From the cell containing the given text, extract its center point as [X, Y] coordinate. 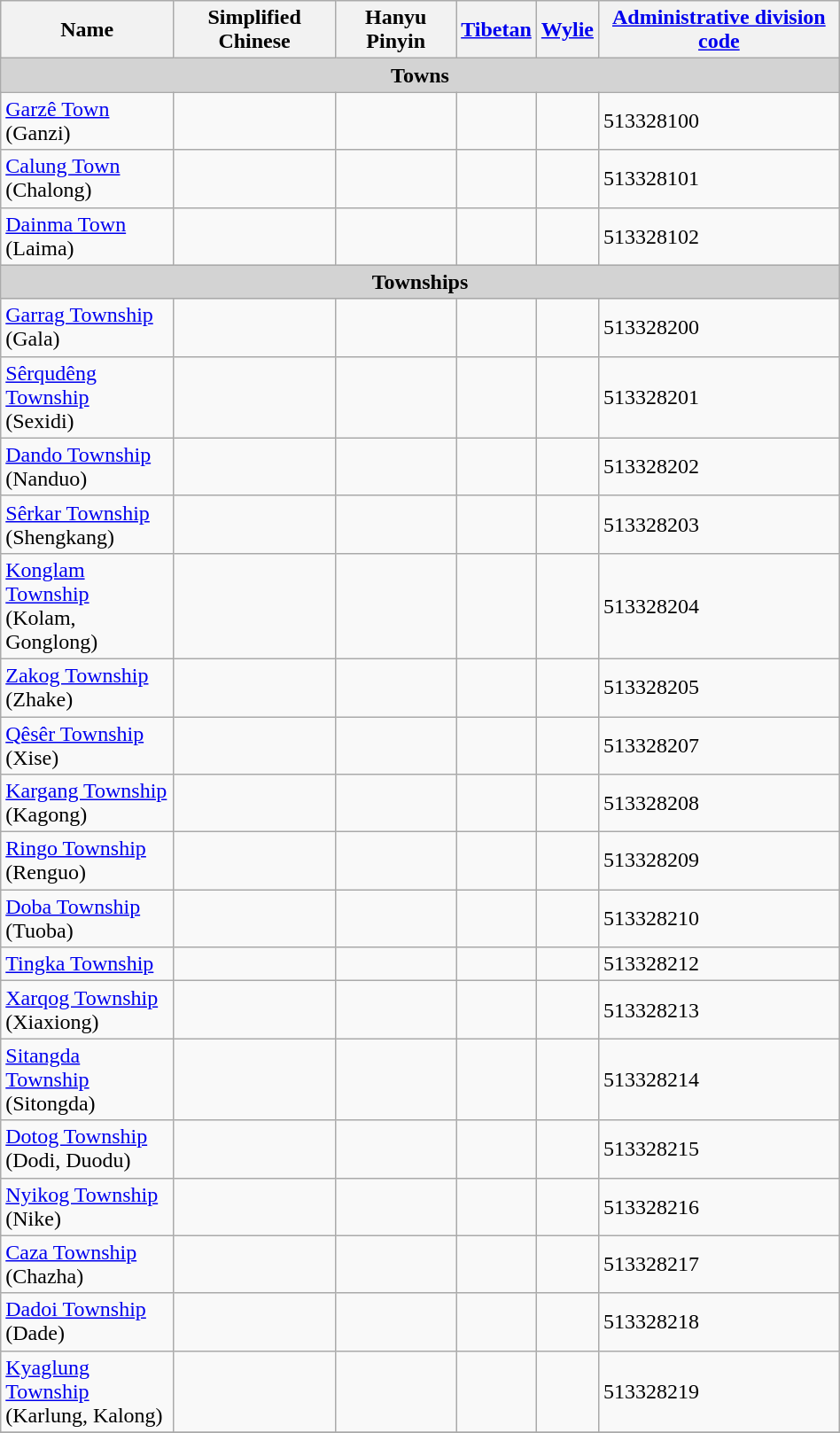
Simplified Chinese [255, 30]
513328219 [719, 1391]
Garzê Town(Ganzi) [87, 121]
Towns [420, 75]
513328207 [719, 744]
513328202 [719, 466]
Kyaglung Township(Karlung, Kalong) [87, 1391]
513328200 [719, 328]
Caza Township(Chazha) [87, 1264]
513328214 [719, 1079]
513328205 [719, 688]
Garrag Township(Gala) [87, 328]
513328216 [719, 1207]
513328101 [719, 179]
Qêsêr Township(Xise) [87, 744]
Konglam Township(Kolam, Gonglong) [87, 606]
Wylie [567, 30]
Zakog Township(Zhake) [87, 688]
513328102 [719, 236]
Doba Township(Tuoba) [87, 918]
Nyikog Township(Nike) [87, 1207]
513328100 [719, 121]
Kargang Township(Kagong) [87, 803]
513328209 [719, 861]
Townships [420, 282]
513328217 [719, 1264]
Xarqog Township(Xiaxiong) [87, 1010]
513328218 [719, 1322]
513328208 [719, 803]
513328215 [719, 1149]
513328212 [719, 964]
Sêrqudêng Township(Sexidi) [87, 397]
Hanyu Pinyin [396, 30]
513328203 [719, 525]
Dadoi Township(Dade) [87, 1322]
Name [87, 30]
513328210 [719, 918]
Tibetan [496, 30]
Ringo Township(Renguo) [87, 861]
513328201 [719, 397]
Dando Township(Nanduo) [87, 466]
Sêrkar Township(Shengkang) [87, 525]
Calung Town(Chalong) [87, 179]
Dotog Township(Dodi, Duodu) [87, 1149]
Tingka Township [87, 964]
513328213 [719, 1010]
Dainma Town(Laima) [87, 236]
Administrative division code [719, 30]
Sitangda Township(Sitongda) [87, 1079]
513328204 [719, 606]
